From the cell containing the given text, extract its center point as (x, y) coordinate. 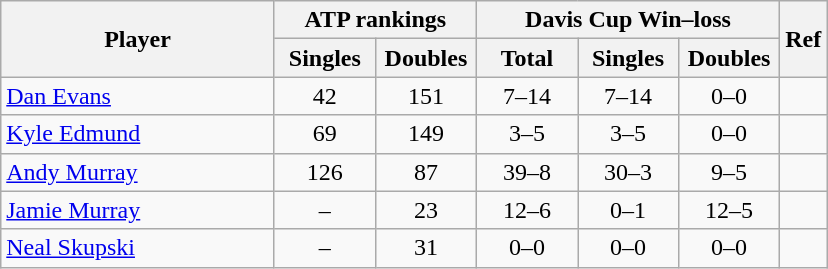
126 (324, 172)
Neal Skupski (138, 248)
87 (426, 172)
Andy Murray (138, 172)
12–5 (730, 210)
149 (426, 134)
42 (324, 96)
30–3 (628, 172)
9–5 (730, 172)
Dan Evans (138, 96)
Ref (804, 39)
ATP rankings (375, 20)
31 (426, 248)
69 (324, 134)
Jamie Murray (138, 210)
Davis Cup Win–loss (628, 20)
Player (138, 39)
Kyle Edmund (138, 134)
39–8 (526, 172)
23 (426, 210)
Total (526, 58)
151 (426, 96)
0–1 (628, 210)
12–6 (526, 210)
